Return the (x, y) coordinate for the center point of the cell that contains the specified text.  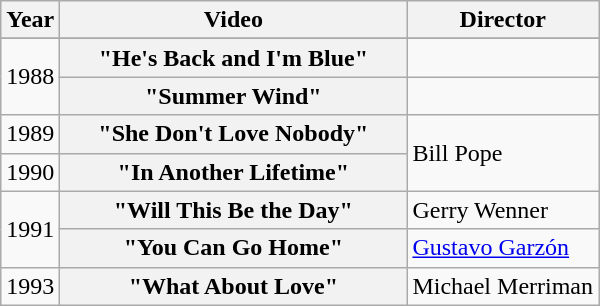
Year (30, 20)
1988 (30, 77)
Video (234, 20)
"In Another Lifetime" (234, 172)
"Summer Wind" (234, 96)
"Will This Be the Day" (234, 210)
1989 (30, 134)
Gerry Wenner (503, 210)
Director (503, 20)
"She Don't Love Nobody" (234, 134)
Bill Pope (503, 153)
1991 (30, 229)
1993 (30, 286)
"You Can Go Home" (234, 248)
"What About Love" (234, 286)
Gustavo Garzón (503, 248)
"He's Back and I'm Blue" (234, 58)
Michael Merriman (503, 286)
1990 (30, 172)
